Extract the (x, y) coordinate from the center of the cell holding the provided text.  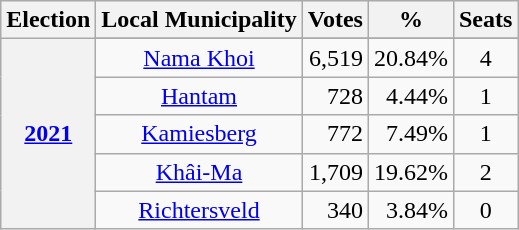
Nama Khoi (199, 58)
19.62% (410, 172)
Local Municipality (199, 20)
772 (335, 134)
6,519 (335, 58)
Votes (335, 20)
% (410, 20)
4 (485, 58)
7.49% (410, 134)
4.44% (410, 96)
0 (485, 210)
Hantam (199, 96)
340 (335, 210)
Election (48, 20)
1,709 (335, 172)
728 (335, 96)
Kamiesberg (199, 134)
2 (485, 172)
2021 (48, 134)
3.84% (410, 210)
Khâi-Ma (199, 172)
Richtersveld (199, 210)
Seats (485, 20)
20.84% (410, 58)
